Search for the cell housing the specified text and yield its (x, y) center coordinate. 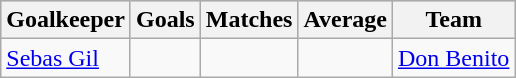
Average (346, 20)
Matches (249, 20)
Goals (165, 20)
Don Benito (453, 58)
Goalkeeper (66, 20)
Team (453, 20)
Sebas Gil (66, 58)
